Search for the cell housing the specified text and yield its [X, Y] center coordinate. 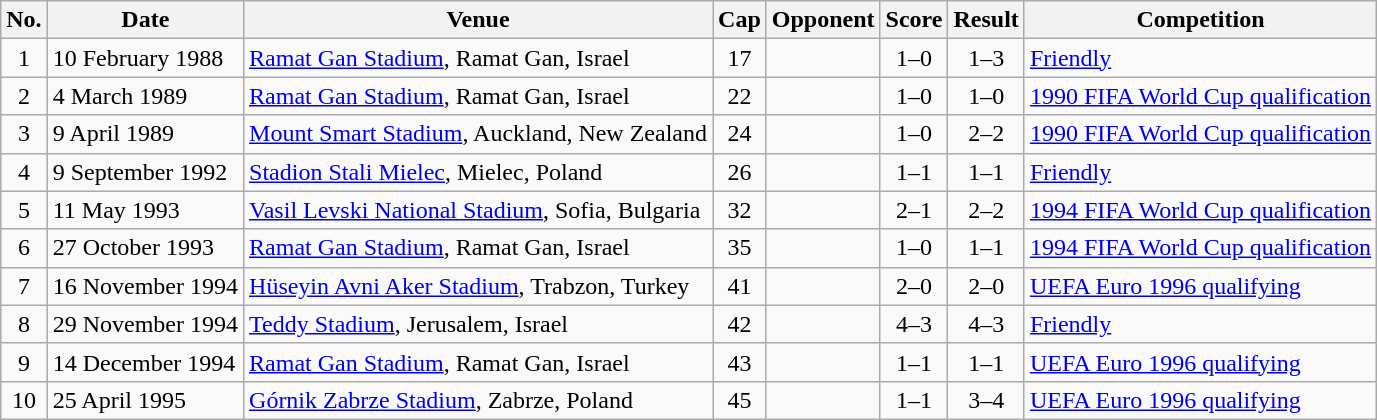
1 [24, 58]
9 September 1992 [145, 172]
24 [740, 134]
32 [740, 210]
26 [740, 172]
2 [24, 96]
45 [740, 400]
22 [740, 96]
27 October 1993 [145, 248]
Competition [1200, 20]
Opponent [823, 20]
14 December 1994 [145, 362]
10 February 1988 [145, 58]
Cap [740, 20]
35 [740, 248]
16 November 1994 [145, 286]
5 [24, 210]
Date [145, 20]
10 [24, 400]
8 [24, 324]
6 [24, 248]
25 April 1995 [145, 400]
9 April 1989 [145, 134]
Górnik Zabrze Stadium, Zabrze, Poland [478, 400]
1–3 [986, 58]
Venue [478, 20]
Vasil Levski National Stadium, Sofia, Bulgaria [478, 210]
Teddy Stadium, Jerusalem, Israel [478, 324]
4 [24, 172]
3 [24, 134]
2–1 [914, 210]
7 [24, 286]
42 [740, 324]
Mount Smart Stadium, Auckland, New Zealand [478, 134]
Stadion Stali Mielec, Mielec, Poland [478, 172]
Hüseyin Avni Aker Stadium, Trabzon, Turkey [478, 286]
11 May 1993 [145, 210]
Result [986, 20]
17 [740, 58]
4 March 1989 [145, 96]
3–4 [986, 400]
43 [740, 362]
29 November 1994 [145, 324]
9 [24, 362]
41 [740, 286]
Score [914, 20]
No. [24, 20]
